Extract the [X, Y] coordinate from the center of the cell holding the provided text.  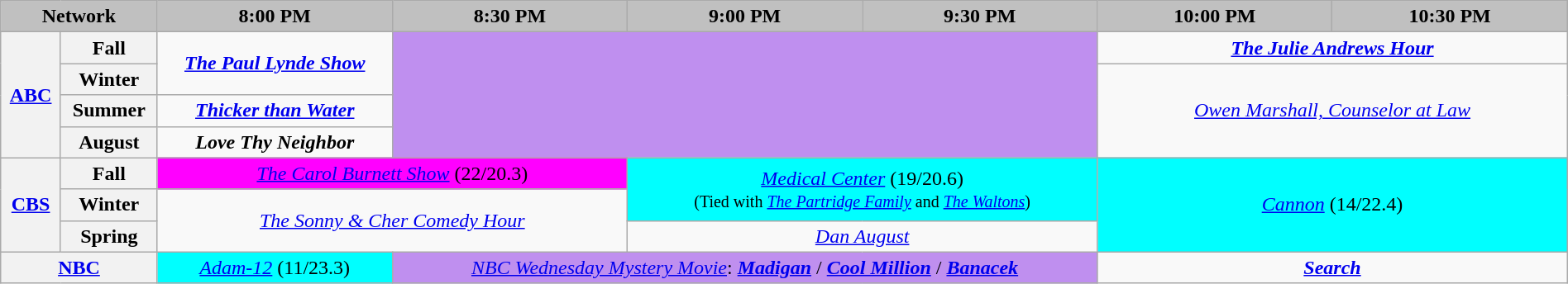
Summer [109, 111]
ABC [31, 95]
The Julie Andrews Hour [1332, 48]
Search [1332, 267]
8:30 PM [509, 17]
10:00 PM [1215, 17]
The Carol Burnett Show (22/20.3) [392, 173]
Dan August [862, 236]
8:00 PM [275, 17]
CBS [31, 205]
Network [79, 17]
Thicker than Water [275, 111]
Love Thy Neighbor [275, 142]
Owen Marshall, Counselor at Law [1332, 111]
The Paul Lynde Show [275, 64]
Adam-12 (11/23.3) [275, 267]
August [109, 142]
10:30 PM [1450, 17]
NBC [79, 267]
9:30 PM [980, 17]
The Sonny & Cher Comedy Hour [392, 220]
Medical Center (19/20.6)(Tied with The Partridge Family and The Waltons) [862, 189]
9:00 PM [744, 17]
NBC Wednesday Mystery Movie: Madigan / Cool Million / Banacek [744, 267]
Cannon (14/22.4) [1332, 205]
Spring [109, 236]
